Search for the cell housing the specified text and yield its [x, y] center coordinate. 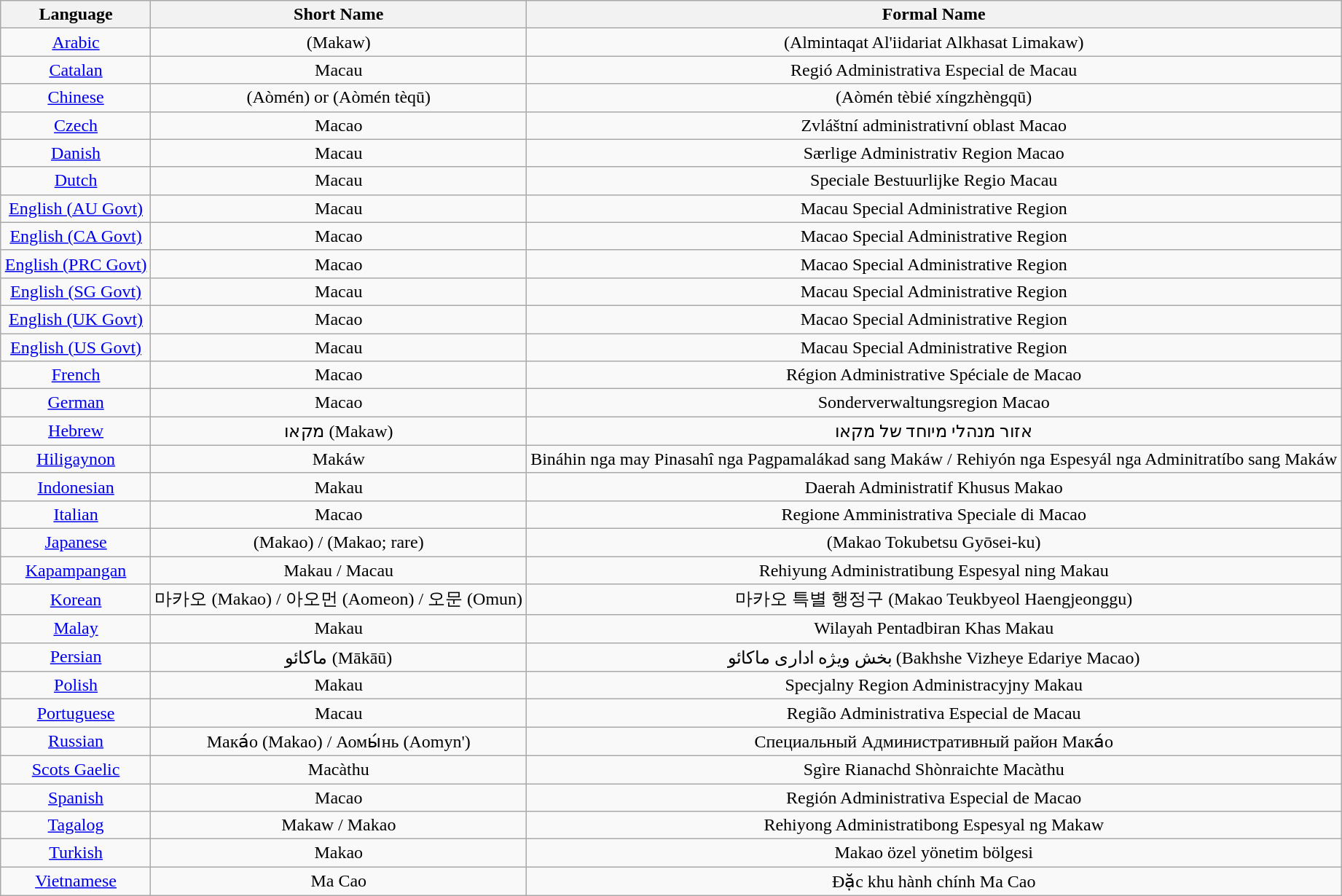
Malay [76, 629]
Polish [76, 685]
Tagalog [76, 825]
Rehiyung Administratibung Espesyal ning Makau [934, 570]
Dutch [76, 181]
English (SG Govt) [76, 291]
(Almintaqat Al'iidariat Alkhasat Limakaw) [934, 42]
Makao [339, 853]
Région Administrative Spéciale de Macao [934, 375]
English (PRC Govt) [76, 264]
Portuguese [76, 713]
Japanese [76, 542]
Korean [76, 600]
Hebrew [76, 431]
French [76, 375]
Wilayah Pentadbiran Khas Makau [934, 629]
Arabic [76, 42]
(Makao) / (Makao; rare) [339, 542]
מקאו (Makaw) [339, 431]
Macàthu [339, 769]
Speciale Bestuurlijke Regio Macau [934, 181]
ماکائو (Mākāū) [339, 657]
Særlige Administrativ Region Macao [934, 153]
Catalan [76, 70]
(Aòmén) or (Aòmén tèqū) [339, 98]
마카오 특별 행정구 (Makao Teukbyeol Haengjeonggu) [934, 600]
Language [76, 15]
Мака́о (Makao) / Аомы́нь (Aomyn') [339, 742]
Hiligaynon [76, 459]
Regió Administrativa Especial de Macau [934, 70]
Czech [76, 125]
Makau / Macau [339, 570]
Turkish [76, 853]
Kapampangan [76, 570]
بخش ویژه اداری ماکائو (Bakhshe Vizheye Edariye Macao) [934, 657]
Indonesian [76, 487]
Spanish [76, 798]
Sonderverwaltungsregion Macao [934, 403]
Specjalny Region Administracyjny Makau [934, 685]
Bináhin nga may Pinasahî nga Pagpamalákad sang Makáw / Rehiyón nga Espesyál nga Adminitratíbo sang Makáw [934, 459]
Chinese [76, 98]
Zvláštní administrativní oblast Macao [934, 125]
Ma Cao [339, 881]
Russian [76, 742]
Scots Gaelic [76, 769]
Região Administrativa Especial de Macau [934, 713]
English (UK Govt) [76, 319]
Специальный Административный район Мака́о [934, 742]
Sgìre Rianachd Shònraichte Macàthu [934, 769]
Makáw [339, 459]
Formal Name [934, 15]
Daerah Administratif Khusus Makao [934, 487]
Región Administrativa Especial de Macao [934, 798]
English (CA Govt) [76, 236]
마카오 (Makao) / 아오먼 (Aomeon) / 오문 (Omun) [339, 600]
אזור מנהלי מיוחד של מקאו [934, 431]
English (AU Govt) [76, 208]
Makao özel yönetim bölgesi [934, 853]
Đặc khu hành chính Ma Cao [934, 881]
German [76, 403]
Danish [76, 153]
Short Name [339, 15]
(Aòmén tèbié xíngzhèngqū) [934, 98]
(Makao Tokubetsu Gyōsei-ku) [934, 542]
Regione Amministrativa Speciale di Macao [934, 514]
(Makaw) [339, 42]
Italian [76, 514]
Makaw / Makao [339, 825]
Persian [76, 657]
Rehiyong Administratibong Espesyal ng Makaw [934, 825]
English (US Govt) [76, 347]
Vietnamese [76, 881]
